From the cell containing the given text, extract its center point as (x, y) coordinate. 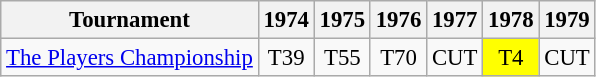
1977 (455, 20)
Tournament (130, 20)
T55 (342, 58)
1976 (398, 20)
1978 (511, 20)
The Players Championship (130, 58)
T4 (511, 58)
T70 (398, 58)
T39 (286, 58)
1979 (567, 20)
1974 (286, 20)
1975 (342, 20)
